Extract the (x, y) coordinate from the center of the cell holding the provided text.  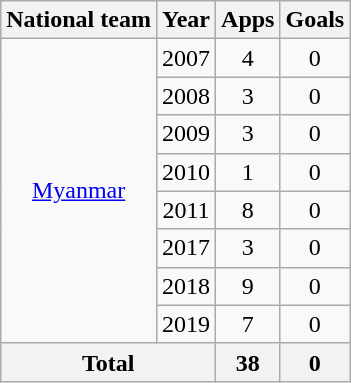
2008 (186, 96)
2017 (186, 248)
Goals (315, 20)
2009 (186, 134)
9 (248, 286)
1 (248, 172)
4 (248, 58)
8 (248, 210)
2018 (186, 286)
2019 (186, 324)
2010 (186, 172)
Apps (248, 20)
National team (79, 20)
38 (248, 362)
Myanmar (79, 191)
2007 (186, 58)
Year (186, 20)
2011 (186, 210)
7 (248, 324)
Total (108, 362)
